Return [X, Y] of the center of cell containing provided text 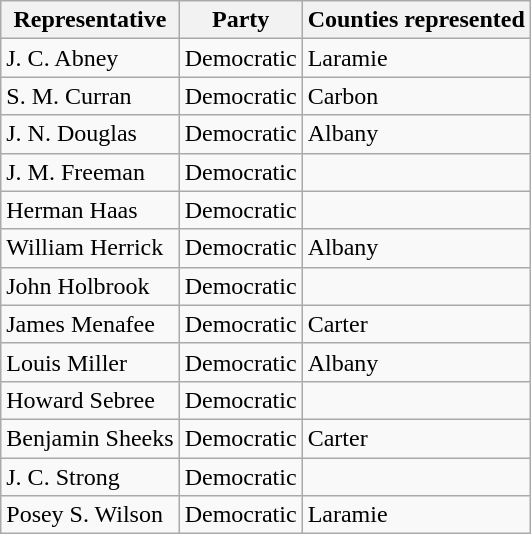
J. N. Douglas [90, 134]
Posey S. Wilson [90, 515]
William Herrick [90, 248]
S. M. Curran [90, 96]
J. C. Strong [90, 477]
Carbon [416, 96]
Herman Haas [90, 210]
J. C. Abney [90, 58]
Party [240, 20]
John Holbrook [90, 286]
Howard Sebree [90, 400]
Louis Miller [90, 362]
Counties represented [416, 20]
J. M. Freeman [90, 172]
James Menafee [90, 324]
Representative [90, 20]
Benjamin Sheeks [90, 438]
